Return the [X, Y] coordinate for the center point of the cell that contains the specified text.  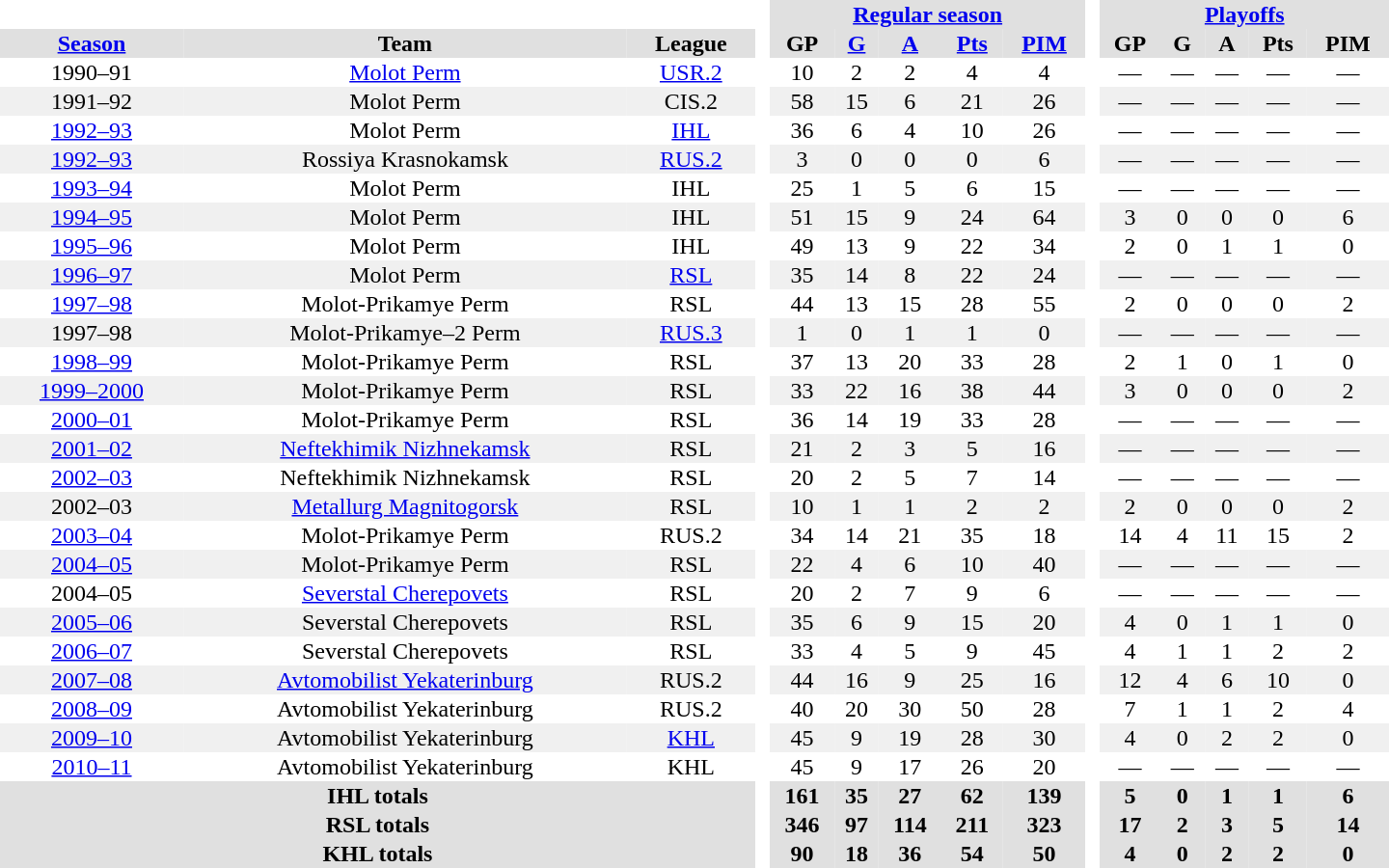
12 [1130, 680]
RUS.3 [691, 333]
323 [1044, 825]
58 [803, 101]
37 [803, 362]
2005–06 [92, 622]
8 [910, 275]
2010–11 [92, 767]
Metallurg Magnitogorsk [405, 506]
2006–07 [92, 651]
1990–91 [92, 72]
2003–04 [92, 535]
Regular season [928, 14]
51 [803, 217]
RSL totals [378, 825]
54 [972, 854]
27 [910, 796]
2000–01 [92, 420]
1998–99 [92, 362]
IHL totals [378, 796]
1991–92 [92, 101]
346 [803, 825]
CIS.2 [691, 101]
2007–08 [92, 680]
Team [405, 43]
Playoffs [1244, 14]
Rossiya Krasnokamsk [405, 159]
1999–2000 [92, 391]
2008–09 [92, 709]
90 [803, 854]
2001–02 [92, 448]
Molot-Prikamye–2 Perm [405, 333]
97 [857, 825]
11 [1227, 535]
64 [1044, 217]
League [691, 43]
1995–96 [92, 246]
211 [972, 825]
38 [972, 391]
62 [972, 796]
114 [910, 825]
KHL totals [378, 854]
2009–10 [92, 738]
55 [1044, 304]
Season [92, 43]
49 [803, 246]
USR.2 [691, 72]
1993–94 [92, 188]
139 [1044, 796]
1994–95 [92, 217]
161 [803, 796]
1996–97 [92, 275]
